From the cell containing the given text, extract its center point as (X, Y) coordinate. 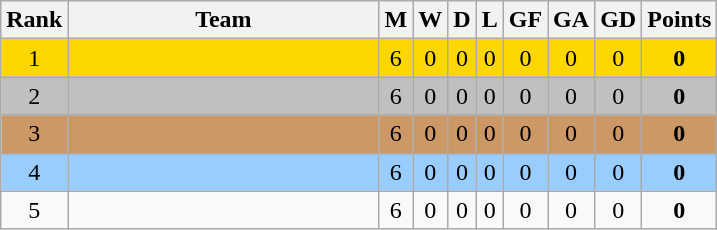
Points (680, 20)
M (396, 20)
5 (34, 210)
W (430, 20)
Rank (34, 20)
1 (34, 58)
L (490, 20)
3 (34, 134)
GF (525, 20)
GA (572, 20)
4 (34, 172)
Team (224, 20)
2 (34, 96)
GD (618, 20)
D (462, 20)
